Find where the given text appears and provide that cell's center as (x, y) coordinate. 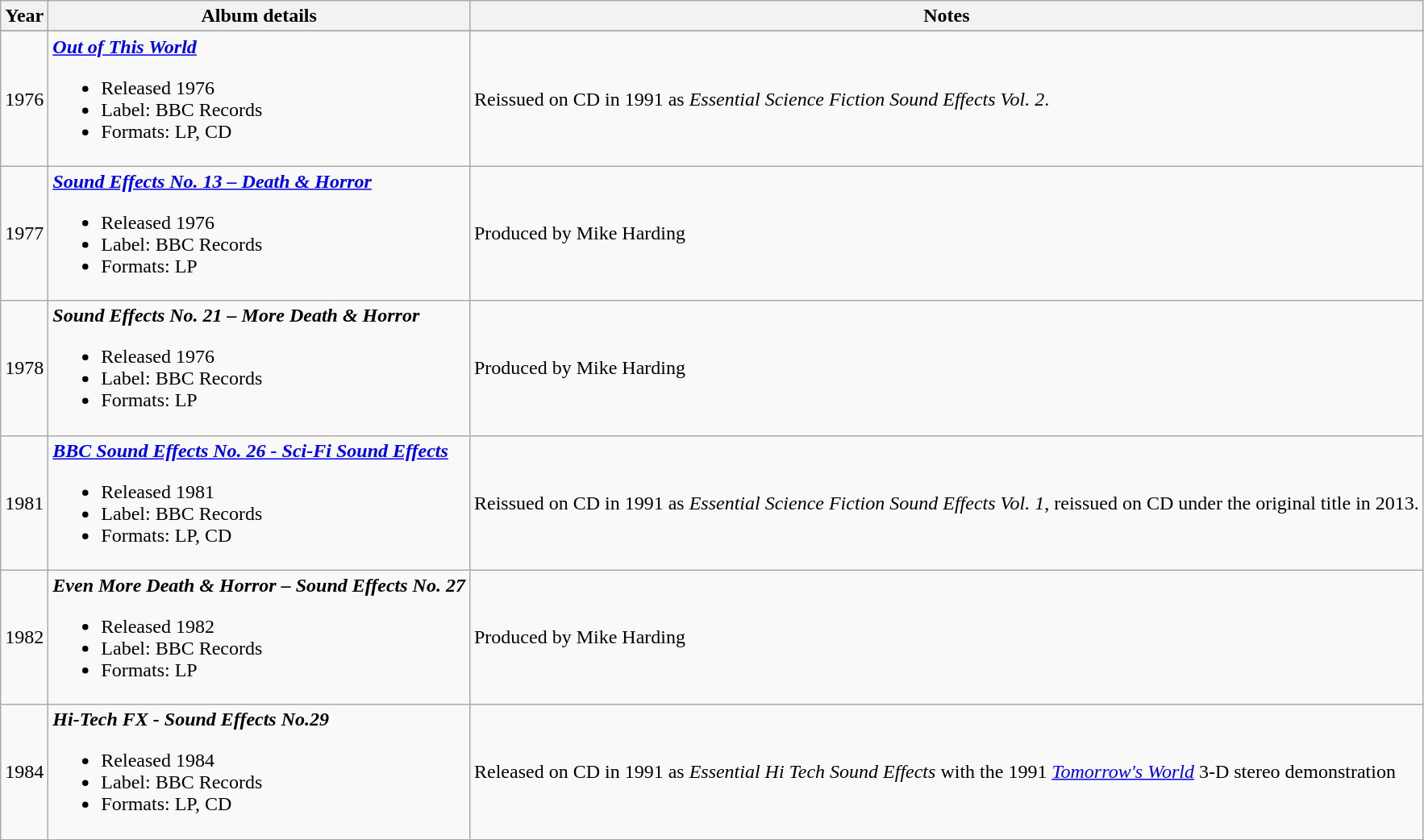
Sound Effects No. 21 – More Death & HorrorReleased 1976Label: BBC Records Formats: LP (260, 368)
Year (24, 16)
1981 (24, 503)
Released on CD in 1991 as Essential Hi Tech Sound Effects with the 1991 Tomorrow's World 3-D stereo demonstration (947, 772)
Notes (947, 16)
1982 (24, 637)
1976 (24, 98)
Sound Effects No. 13 – Death & HorrorReleased 1976Label: BBC Records Formats: LP (260, 234)
Out of This WorldReleased 1976Label: BBC Records Formats: LP, CD (260, 98)
Hi-Tech FX - Sound Effects No.29Released 1984Label: BBC Records Formats: LP, CD (260, 772)
Reissued on CD in 1991 as Essential Science Fiction Sound Effects Vol. 1, reissued on CD under the original title in 2013. (947, 503)
1978 (24, 368)
Album details (260, 16)
Reissued on CD in 1991 as Essential Science Fiction Sound Effects Vol. 2. (947, 98)
1977 (24, 234)
BBC Sound Effects No. 26 - Sci-Fi Sound EffectsReleased 1981Label: BBC Records Formats: LP, CD (260, 503)
1984 (24, 772)
Even More Death & Horror – Sound Effects No. 27Released 1982Label: BBC Records Formats: LP (260, 637)
